Search for the cell housing the specified text and yield its [X, Y] center coordinate. 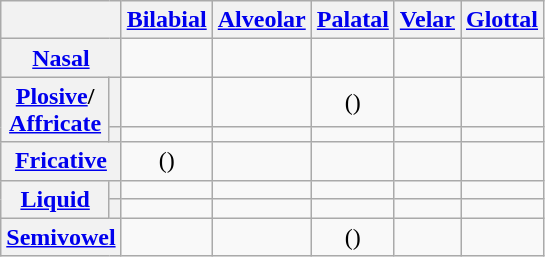
Glottal [502, 20]
Alveolar [262, 20]
Fricative [61, 161]
Semivowel [61, 237]
Plosive/Affricate [56, 110]
Bilabial [166, 20]
Palatal [352, 20]
Velar [427, 20]
Nasal [61, 58]
Liquid [56, 199]
